From the cell containing the given text, extract its center point as [X, Y] coordinate. 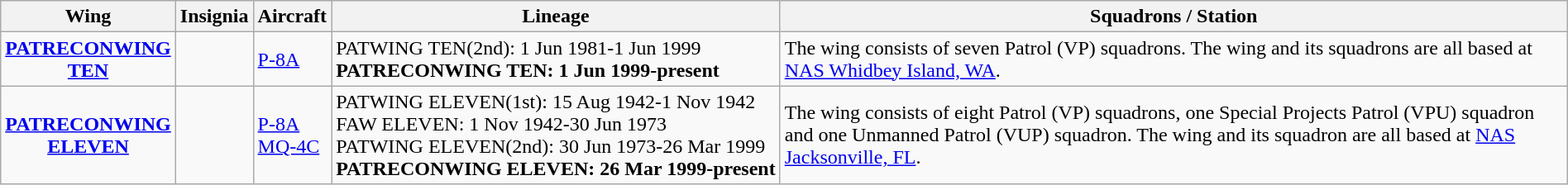
Insignia [214, 17]
P-8AMQ-4C [293, 135]
PATRECONWINGELEVEN [88, 135]
Aircraft [293, 17]
Lineage [556, 17]
PATWING TEN(2nd): 1 Jun 1981-1 Jun 1999PATRECONWING TEN: 1 Jun 1999-present [556, 59]
P-8A [293, 59]
PATRECONWINGTEN [88, 59]
Squadrons / Station [1174, 17]
The wing consists of seven Patrol (VP) squadrons. The wing and its squadrons are all based at NAS Whidbey Island, WA. [1174, 59]
Wing [88, 17]
